Locate the cell with the specified text and output its (X, Y) center coordinate. 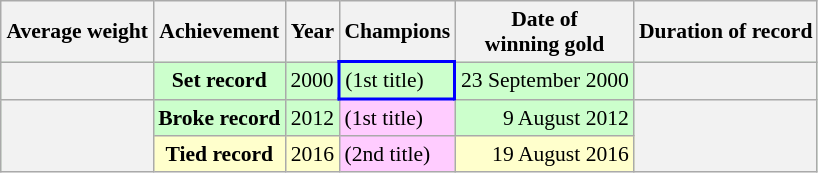
9 August 2012 (544, 117)
Date ofwinning gold (544, 32)
2000 (312, 80)
Average weight (77, 32)
(2nd title) (397, 154)
Year (312, 32)
23 September 2000 (544, 80)
Duration of record (726, 32)
Broke record (219, 117)
Set record (219, 80)
Champions (397, 32)
2012 (312, 117)
Achievement (219, 32)
19 August 2016 (544, 154)
Tied record (219, 154)
2016 (312, 154)
